Provide the (x, y) coordinate of the cell's center where the given text is located.  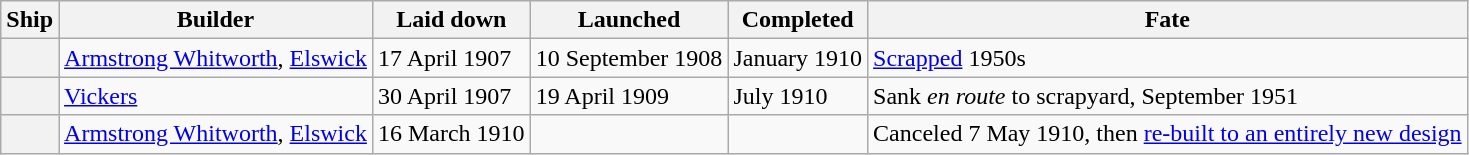
17 April 1907 (451, 58)
Fate (1168, 20)
Completed (798, 20)
10 September 1908 (629, 58)
July 1910 (798, 96)
Builder (216, 20)
30 April 1907 (451, 96)
Sank en route to scrapyard, September 1951 (1168, 96)
16 March 1910 (451, 134)
Canceled 7 May 1910, then re-built to an entirely new design (1168, 134)
Launched (629, 20)
Laid down (451, 20)
January 1910 (798, 58)
Vickers (216, 96)
Ship (30, 20)
19 April 1909 (629, 96)
Scrapped 1950s (1168, 58)
